From the cell containing the given text, extract its center point as (X, Y) coordinate. 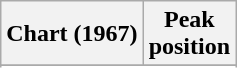
Chart (1967) (72, 34)
Peak position (189, 34)
